For the text-containing cell, return its midpoint in [X, Y] coordinate format. 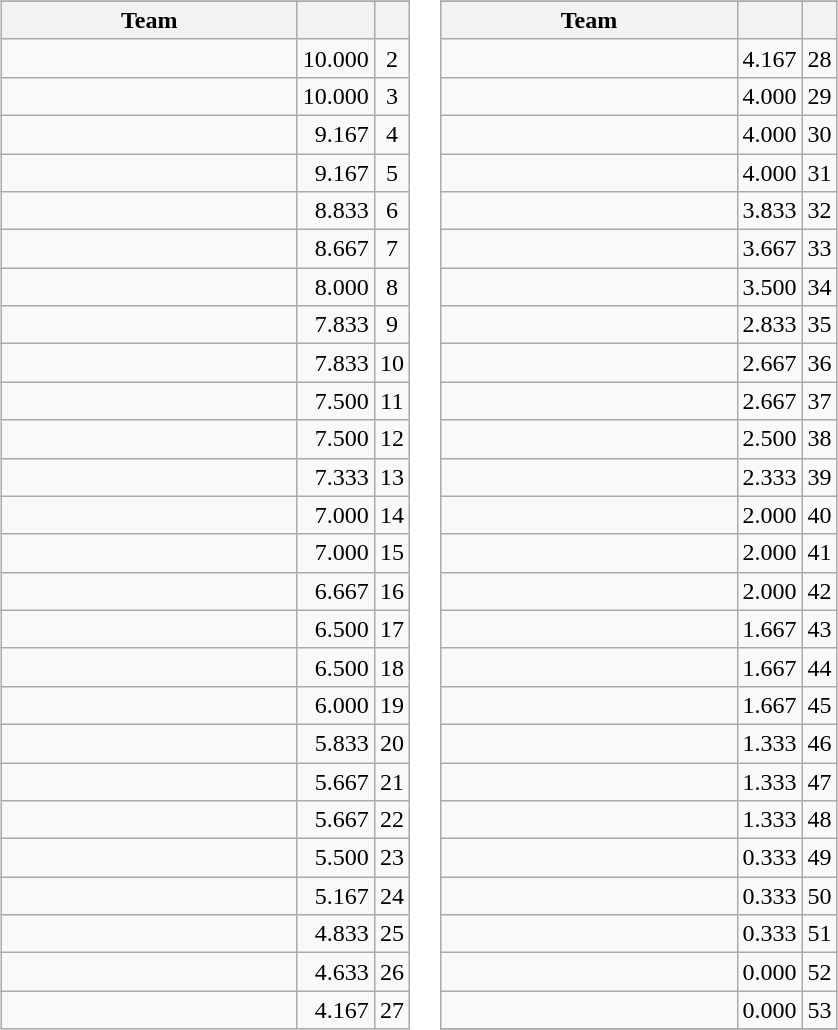
38 [820, 439]
15 [392, 553]
10 [392, 363]
7.333 [336, 477]
24 [392, 896]
49 [820, 858]
3.500 [770, 287]
37 [820, 401]
2.333 [770, 477]
11 [392, 401]
20 [392, 743]
14 [392, 515]
12 [392, 439]
6.667 [336, 591]
32 [820, 211]
5.167 [336, 896]
3.667 [770, 249]
52 [820, 972]
8 [392, 287]
26 [392, 972]
36 [820, 363]
6 [392, 211]
47 [820, 781]
42 [820, 591]
25 [392, 934]
3.833 [770, 211]
5.500 [336, 858]
17 [392, 629]
34 [820, 287]
33 [820, 249]
16 [392, 591]
2.500 [770, 439]
4 [392, 134]
9 [392, 325]
19 [392, 705]
21 [392, 781]
41 [820, 553]
4.633 [336, 972]
27 [392, 1010]
2 [392, 58]
44 [820, 667]
8.833 [336, 211]
2.833 [770, 325]
30 [820, 134]
48 [820, 820]
40 [820, 515]
50 [820, 896]
28 [820, 58]
7 [392, 249]
29 [820, 96]
31 [820, 173]
22 [392, 820]
35 [820, 325]
45 [820, 705]
4.833 [336, 934]
51 [820, 934]
39 [820, 477]
3 [392, 96]
43 [820, 629]
5 [392, 173]
46 [820, 743]
8.667 [336, 249]
23 [392, 858]
8.000 [336, 287]
18 [392, 667]
6.000 [336, 705]
53 [820, 1010]
5.833 [336, 743]
13 [392, 477]
